Locate the cell with the specified text and output its [x, y] center coordinate. 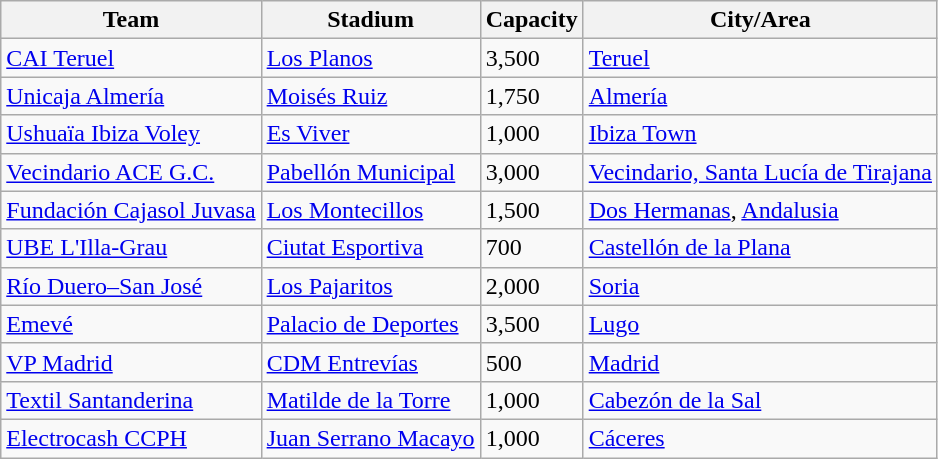
700 [532, 248]
CDM Entrevías [370, 362]
Los Pajaritos [370, 286]
1,500 [532, 210]
Unicaja Almería [131, 96]
Capacity [532, 20]
500 [532, 362]
Textil Santanderina [131, 400]
Los Planos [370, 58]
Palacio de Deportes [370, 324]
Stadium [370, 20]
CAI Teruel [131, 58]
Soria [760, 286]
Vecindario ACE G.C. [131, 172]
Ushuaïa Ibiza Voley [131, 134]
Pabellón Municipal [370, 172]
2,000 [532, 286]
Los Montecillos [370, 210]
Cáceres [760, 438]
Madrid [760, 362]
3,000 [532, 172]
1,750 [532, 96]
Ciutat Esportiva [370, 248]
UBE L'Illa-Grau [131, 248]
Moisés Ruiz [370, 96]
Ibiza Town [760, 134]
City/Area [760, 20]
Matilde de la Torre [370, 400]
Team [131, 20]
Vecindario, Santa Lucía de Tirajana [760, 172]
Es Viver [370, 134]
Cabezón de la Sal [760, 400]
Electrocash CCPH [131, 438]
Castellón de la Plana [760, 248]
Almería [760, 96]
Dos Hermanas, Andalusia [760, 210]
Emevé [131, 324]
Lugo [760, 324]
Fundación Cajasol Juvasa [131, 210]
Juan Serrano Macayo [370, 438]
Teruel [760, 58]
Río Duero–San José [131, 286]
VP Madrid [131, 362]
